Provide the (x, y) coordinate of the cell's center where the given text is located.  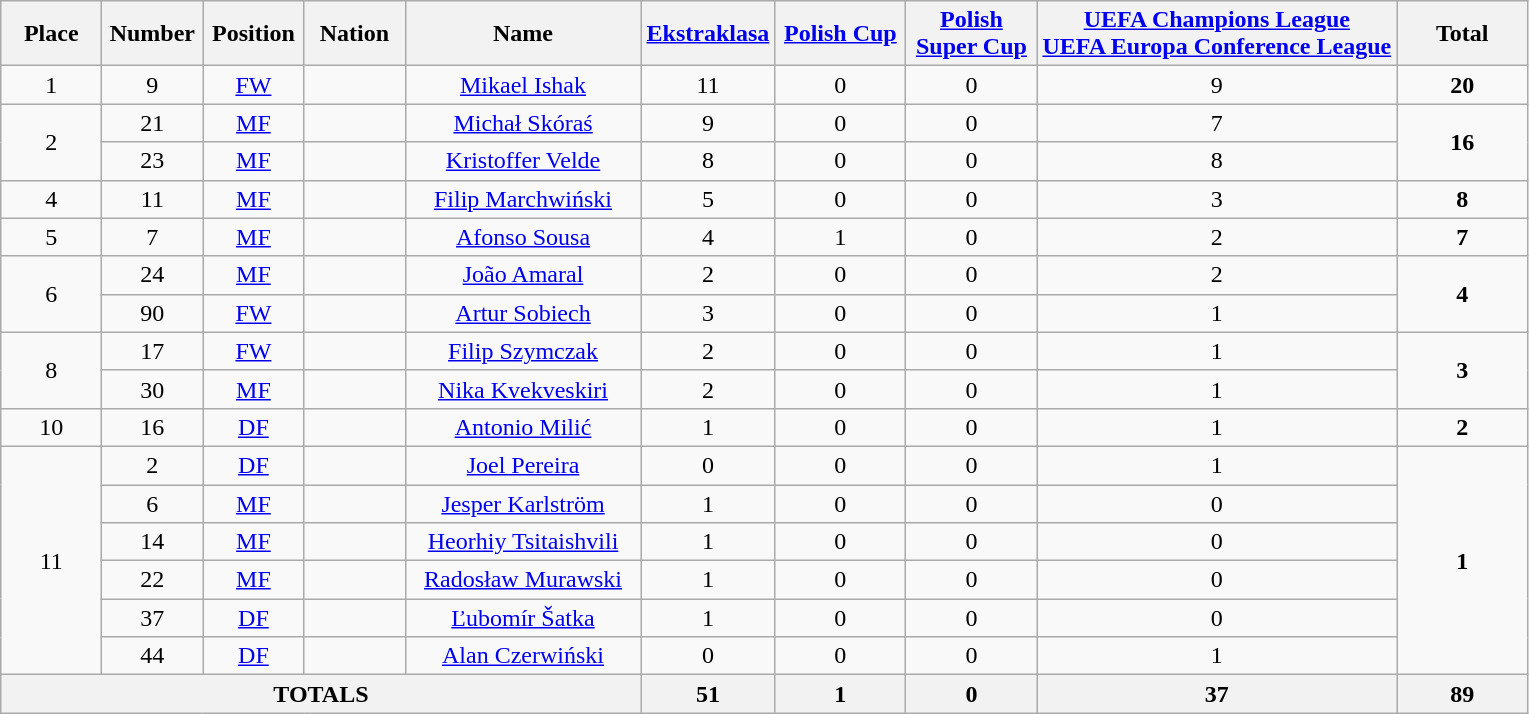
Ľubomír Šatka (523, 618)
Filip Szymczak (523, 351)
Position (254, 34)
Name (523, 34)
Nika Kvekveskiri (523, 389)
Polish Super Cup (972, 34)
Jesper Karlström (523, 503)
Artur Sobiech (523, 313)
14 (152, 542)
Antonio Milić (523, 427)
Mikael Ishak (523, 85)
30 (152, 389)
17 (152, 351)
22 (152, 580)
João Amaral (523, 275)
21 (152, 123)
Number (152, 34)
Place (52, 34)
UEFA Champions LeagueUEFA Europa Conference League (1217, 34)
Radosław Murawski (523, 580)
Afonso Sousa (523, 237)
44 (152, 656)
51 (708, 694)
TOTALS (321, 694)
89 (1462, 694)
24 (152, 275)
Kristoffer Velde (523, 161)
Ekstraklasa (708, 34)
Nation (354, 34)
Heorhiy Tsitaishvili (523, 542)
90 (152, 313)
20 (1462, 85)
Total (1462, 34)
Joel Pereira (523, 465)
Polish Cup (840, 34)
10 (52, 427)
23 (152, 161)
Michał Skóraś (523, 123)
Alan Czerwiński (523, 656)
Filip Marchwiński (523, 199)
